Locate the cell with the specified text and output its [X, Y] center coordinate. 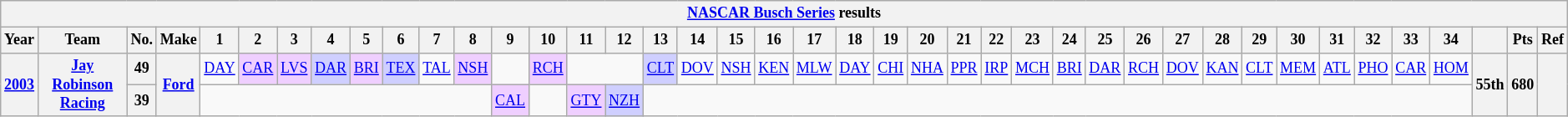
Team [82, 40]
PPR [964, 69]
TEX [401, 69]
HOM [1451, 69]
18 [855, 40]
Pts [1523, 40]
680 [1523, 84]
20 [928, 40]
Ford [179, 84]
MEM [1298, 69]
32 [1373, 40]
49 [142, 69]
3 [294, 40]
8 [473, 40]
7 [437, 40]
IRP [997, 69]
MLW [815, 69]
14 [697, 40]
17 [815, 40]
21 [964, 40]
33 [1411, 40]
55th [1490, 84]
NZH [625, 100]
NHA [928, 69]
25 [1105, 40]
MCH [1033, 69]
NASCAR Busch Series results [784, 13]
9 [511, 40]
5 [366, 40]
19 [891, 40]
12 [625, 40]
TAL [437, 69]
10 [548, 40]
GTY [586, 100]
15 [736, 40]
13 [660, 40]
16 [774, 40]
Year [20, 40]
24 [1069, 40]
29 [1259, 40]
1 [220, 40]
ATL [1337, 69]
39 [142, 100]
27 [1182, 40]
KEN [774, 69]
Make [179, 40]
26 [1144, 40]
31 [1337, 40]
LVS [294, 69]
2003 [20, 84]
Jay Robinson Racing [82, 84]
6 [401, 40]
11 [586, 40]
KAN [1222, 69]
CAL [511, 100]
No. [142, 40]
4 [331, 40]
34 [1451, 40]
2 [258, 40]
22 [997, 40]
PHO [1373, 69]
28 [1222, 40]
CHI [891, 69]
30 [1298, 40]
23 [1033, 40]
Ref [1553, 40]
